Detect which cell encompasses the target text, then output its [X, Y] center coordinate. 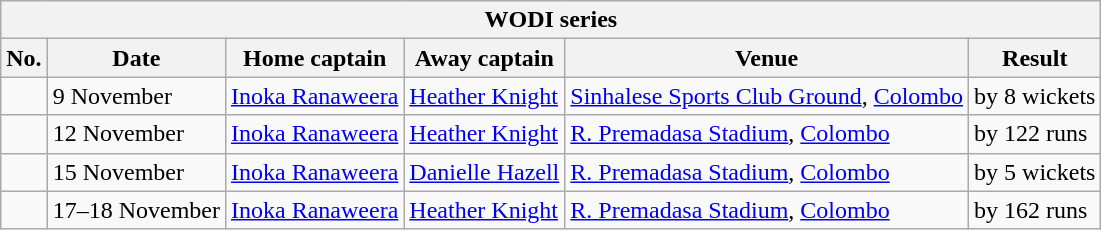
Sinhalese Sports Club Ground, Colombo [767, 96]
No. [24, 58]
by 162 runs [1035, 210]
Venue [767, 58]
17–18 November [136, 210]
by 122 runs [1035, 134]
Result [1035, 58]
12 November [136, 134]
WODI series [551, 20]
Date [136, 58]
15 November [136, 172]
Danielle Hazell [484, 172]
9 November [136, 96]
by 8 wickets [1035, 96]
Away captain [484, 58]
Home captain [315, 58]
by 5 wickets [1035, 172]
